From the cell containing the given text, extract its center point as [x, y] coordinate. 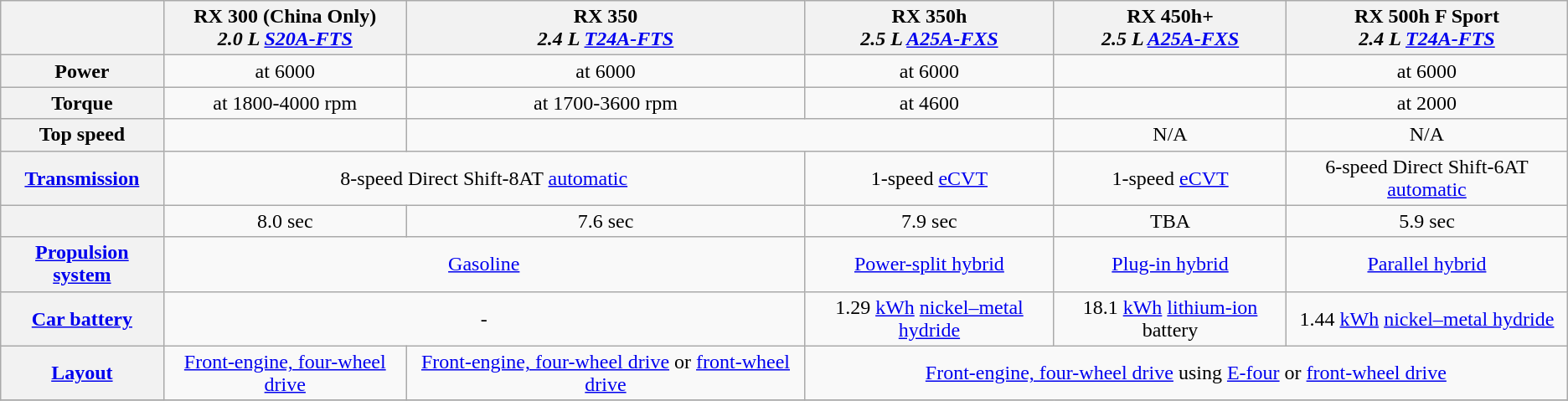
Parallel hybrid [1427, 265]
Gasoline [484, 265]
8-speed Direct Shift-8AT automatic [484, 177]
5.9 sec [1427, 221]
7.9 sec [929, 221]
RX 350h 2.5 L A25A-FXS [929, 28]
TBA [1169, 221]
Propulsion system [82, 265]
6-speed Direct Shift-6AT automatic [1427, 177]
Front-engine, four-wheel drive using E-four or front-wheel drive [1186, 373]
Top speed [82, 135]
Car battery [82, 318]
Torque [82, 103]
at 1800-4000 rpm [285, 103]
Front-engine, four-wheel drive [285, 373]
1.29 kWh nickel–metal hydride [929, 318]
1.44 kWh nickel–metal hydride [1427, 318]
Transmission [82, 177]
RX 450h+ 2.5 L A25A-FXS [1169, 28]
8.0 sec [285, 221]
Power [82, 71]
7.6 sec [606, 221]
Front-engine, four-wheel drive or front-wheel drive [606, 373]
RX 500h F Sport 2.4 L T24A-FTS [1427, 28]
- [484, 318]
at 2000 [1427, 103]
Plug-in hybrid [1169, 265]
Power-split hybrid [929, 265]
RX 300 (China Only)2.0 L S20A-FTS [285, 28]
Layout [82, 373]
at 4600 [929, 103]
RX 3502.4 L T24A-FTS [606, 28]
18.1 kWh lithium-ion battery [1169, 318]
at 1700-3600 rpm [606, 103]
